From the cell containing the given text, extract its center point as (x, y) coordinate. 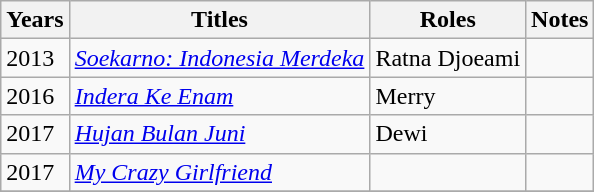
Dewi (448, 134)
2013 (35, 58)
Notes (560, 20)
Hujan Bulan Juni (220, 134)
2016 (35, 96)
Titles (220, 20)
My Crazy Girlfriend (220, 172)
Soekarno: Indonesia Merdeka (220, 58)
Ratna Djoeami (448, 58)
Merry (448, 96)
Indera Ke Enam (220, 96)
Roles (448, 20)
Years (35, 20)
